Scan for the cell matching the given text and deliver its [X, Y] coordinate at center. 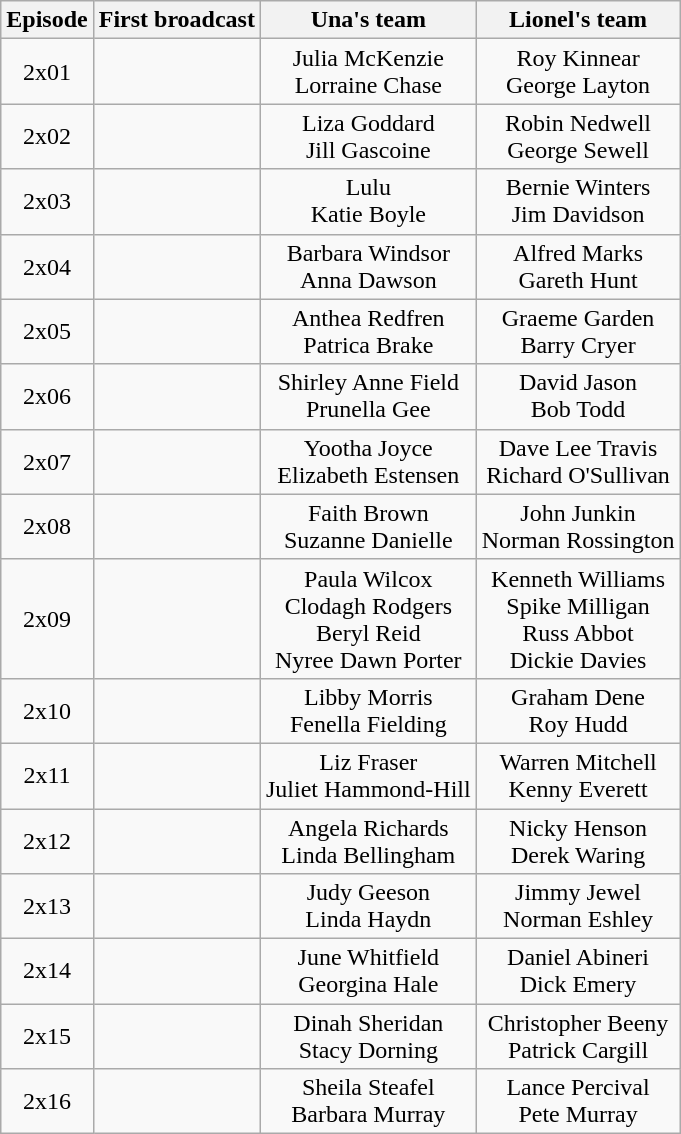
2x02 [47, 136]
David JasonBob Todd [578, 396]
Robin NedwellGeorge Sewell [578, 136]
Libby MorrisFenella Fielding [368, 710]
Christopher BeenyPatrick Cargill [578, 1036]
Warren MitchellKenny Everett [578, 776]
LuluKatie Boyle [368, 202]
June WhitfieldGeorgina Hale [368, 972]
Judy GeesonLinda Haydn [368, 906]
First broadcast [176, 20]
Daniel AbineriDick Emery [578, 972]
Graeme GardenBarry Cryer [578, 332]
Graham DeneRoy Hudd [578, 710]
Lionel's team [578, 20]
Jimmy JewelNorman Eshley [578, 906]
Nicky HensonDerek Waring [578, 840]
Liza GoddardJill Gascoine [368, 136]
Bernie WintersJim Davidson [578, 202]
2x10 [47, 710]
Roy KinnearGeorge Layton [578, 72]
Barbara WindsorAnna Dawson [368, 266]
Lance PercivalPete Murray [578, 1102]
2x04 [47, 266]
Julia McKenzieLorraine Chase [368, 72]
2x08 [47, 526]
2x13 [47, 906]
Kenneth WilliamsSpike MilliganRuss AbbotDickie Davies [578, 618]
2x06 [47, 396]
2x09 [47, 618]
Episode [47, 20]
2x11 [47, 776]
2x07 [47, 462]
2x16 [47, 1102]
2x01 [47, 72]
Anthea RedfrenPatrica Brake [368, 332]
Alfred MarksGareth Hunt [578, 266]
Una's team [368, 20]
2x03 [47, 202]
Liz FraserJuliet Hammond-Hill [368, 776]
2x15 [47, 1036]
2x12 [47, 840]
2x05 [47, 332]
Dave Lee TravisRichard O'Sullivan [578, 462]
Angela RichardsLinda Bellingham [368, 840]
Dinah SheridanStacy Dorning [368, 1036]
Shirley Anne FieldPrunella Gee [368, 396]
Yootha JoyceElizabeth Estensen [368, 462]
Faith BrownSuzanne Danielle [368, 526]
Paula WilcoxClodagh RodgersBeryl ReidNyree Dawn Porter [368, 618]
John JunkinNorman Rossington [578, 526]
Sheila SteafelBarbara Murray [368, 1102]
2x14 [47, 972]
